Extract the [X, Y] coordinate from the center of the cell holding the provided text.  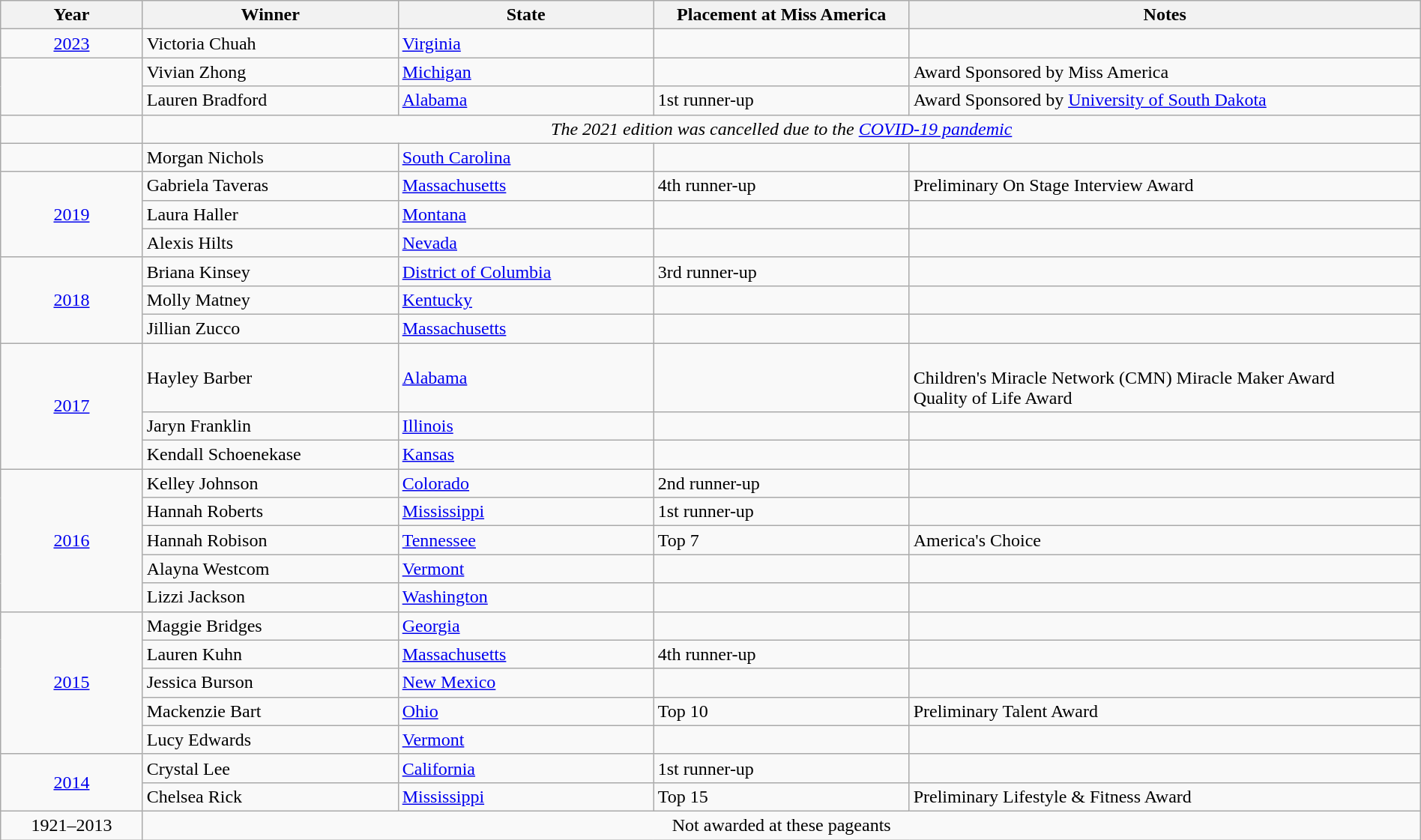
California [526, 768]
2019 [72, 214]
Lucy Edwards [270, 740]
Children's Miracle Network (CMN) Miracle Maker AwardQuality of Life Award [1165, 378]
Vivian Zhong [270, 72]
2023 [72, 43]
District of Columbia [526, 271]
Laura Haller [270, 214]
Preliminary Talent Award [1165, 711]
Lauren Bradford [270, 100]
Notes [1165, 15]
Washington [526, 597]
State [526, 15]
Preliminary Lifestyle & Fitness Award [1165, 797]
Lizzi Jackson [270, 597]
Year [72, 15]
Not awarded at these pageants [781, 825]
The 2021 edition was cancelled due to the COVID-19 pandemic [781, 129]
Victoria Chuah [270, 43]
Virginia [526, 43]
2nd runner-up [781, 483]
Maggie Bridges [270, 626]
Alexis Hilts [270, 243]
Kendall Schoenekase [270, 455]
Molly Matney [270, 300]
Georgia [526, 626]
Jaryn Franklin [270, 426]
2014 [72, 782]
Award Sponsored by University of South Dakota [1165, 100]
1921–2013 [72, 825]
Hannah Roberts [270, 512]
Jessica Burson [270, 683]
South Carolina [526, 157]
Jillian Zucco [270, 328]
Tennessee [526, 540]
Michigan [526, 72]
Kansas [526, 455]
Mackenzie Bart [270, 711]
3rd runner-up [781, 271]
Top 15 [781, 797]
New Mexico [526, 683]
Award Sponsored by Miss America [1165, 72]
America's Choice [1165, 540]
Placement at Miss America [781, 15]
Montana [526, 214]
Illinois [526, 426]
Top 7 [781, 540]
Nevada [526, 243]
Kentucky [526, 300]
Hayley Barber [270, 378]
Alayna Westcom [270, 569]
Gabriela Taveras [270, 186]
Lauren Kuhn [270, 654]
2015 [72, 683]
Top 10 [781, 711]
2016 [72, 540]
Morgan Nichols [270, 157]
Ohio [526, 711]
Kelley Johnson [270, 483]
Chelsea Rick [270, 797]
Winner [270, 15]
Crystal Lee [270, 768]
Briana Kinsey [270, 271]
2017 [72, 406]
Hannah Robison [270, 540]
Colorado [526, 483]
2018 [72, 300]
Preliminary On Stage Interview Award [1165, 186]
